Detect which cell encompasses the target text, then output its (x, y) center coordinate. 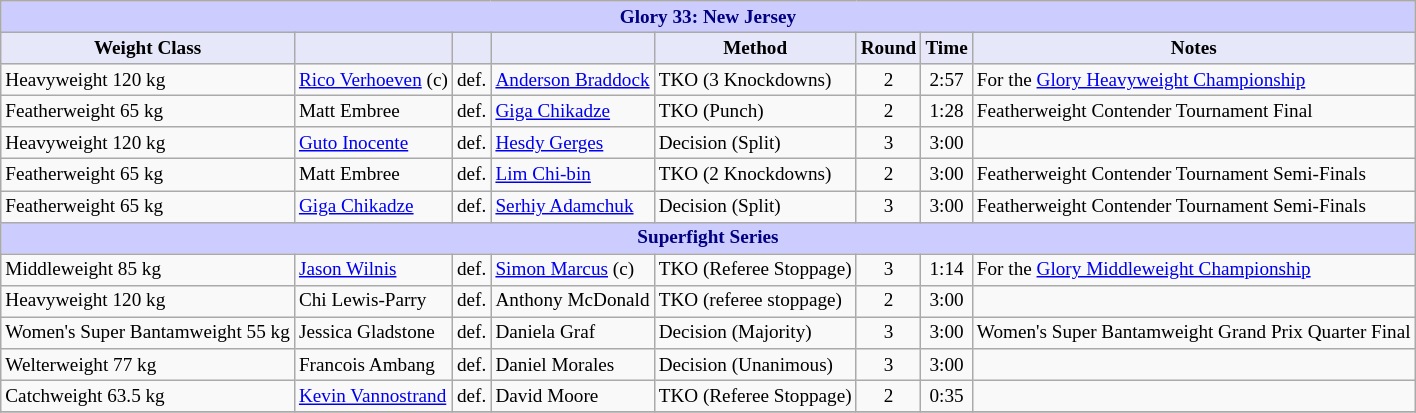
Women's Super Bantamweight Grand Prix Quarter Final (1194, 333)
Catchweight 63.5 kg (148, 396)
1:14 (946, 270)
Daniel Morales (572, 365)
Serhiy Adamchuk (572, 206)
For the Glory Heavyweight Championship (1194, 80)
For the Glory Middleweight Championship (1194, 270)
Women's Super Bantamweight 55 kg (148, 333)
Time (946, 48)
Lim Chi-bin (572, 175)
Guto Inocente (373, 143)
Featherweight Contender Tournament Final (1194, 111)
Decision (Unanimous) (755, 365)
Francois Ambang (373, 365)
Welterweight 77 kg (148, 365)
TKO (Punch) (755, 111)
TKO (3 Knockdowns) (755, 80)
Superfight Series (708, 238)
Anthony McDonald (572, 301)
Round (888, 48)
Rico Verhoeven (c) (373, 80)
Simon Marcus (c) (572, 270)
Daniela Graf (572, 333)
Glory 33: New Jersey (708, 17)
Middleweight 85 kg (148, 270)
Decision (Majority) (755, 333)
TKO (referee stoppage) (755, 301)
Hesdy Gerges (572, 143)
1:28 (946, 111)
Anderson Braddock (572, 80)
Notes (1194, 48)
Kevin Vannostrand (373, 396)
Chi Lewis-Parry (373, 301)
0:35 (946, 396)
David Moore (572, 396)
Method (755, 48)
TKO (2 Knockdowns) (755, 175)
2:57 (946, 80)
Weight Class (148, 48)
Jason Wilnis (373, 270)
Jessica Gladstone (373, 333)
